Determine the (X, Y) coordinate at the center of the cell enclosing the given text.  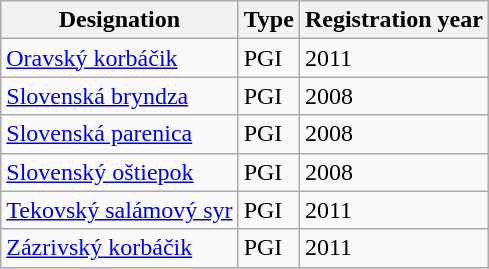
Slovenský oštiepok (120, 172)
Slovenská bryndza (120, 96)
Type (268, 20)
Oravský korbáčik (120, 58)
Tekovský salámový syr (120, 210)
Zázrivský korbáčik (120, 248)
Slovenská parenica (120, 134)
Registration year (394, 20)
Designation (120, 20)
